Pinpoint the cell where the given text exists, returning its [x, y] midpoint coordinate. 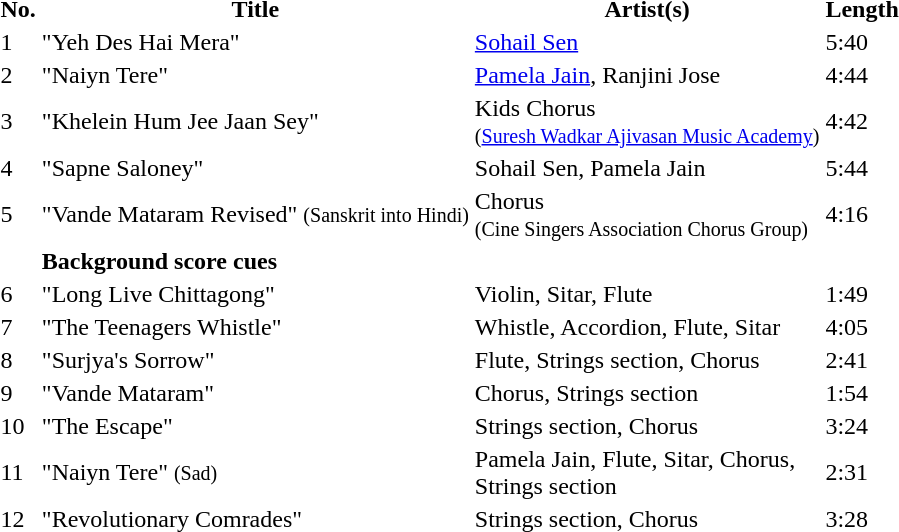
Chorus(Cine Singers Association Chorus Group) [647, 214]
Flute, Strings section, Chorus [647, 360]
"Vande Mataram" [255, 393]
Strings section, Chorus [647, 426]
Violin, Sitar, Flute [647, 294]
Pamela Jain, Flute, Sitar, Chorus,Strings section [647, 472]
Pamela Jain, Ranjini Jose [647, 75]
"Sapne Saloney" [255, 168]
"The Escape" [255, 426]
"Naiyn Tere" [255, 75]
Background score cues [255, 261]
Whistle, Accordion, Flute, Sitar [647, 327]
"Long Live Chittagong" [255, 294]
Kids Chorus(Suresh Wadkar Ajivasan Music Academy) [647, 122]
Sohail Sen [647, 42]
Chorus, Strings section [647, 393]
"Khelein Hum Jee Jaan Sey" [255, 122]
"Surjya's Sorrow" [255, 360]
"The Teenagers Whistle" [255, 327]
"Naiyn Tere" (Sad) [255, 472]
"Yeh Des Hai Mera" [255, 42]
"Vande Mataram Revised" (Sanskrit into Hindi) [255, 214]
Sohail Sen, Pamela Jain [647, 168]
